From the cell containing the given text, extract its center point as [X, Y] coordinate. 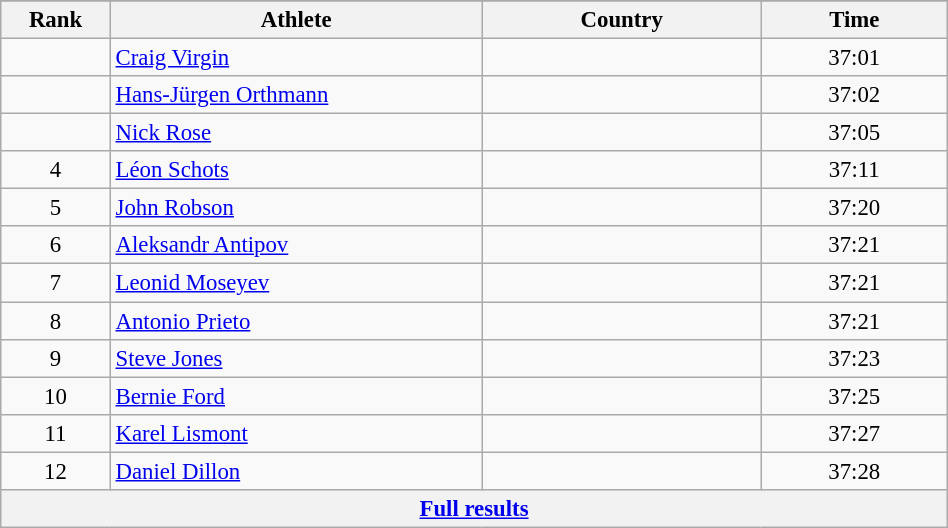
37:05 [854, 133]
Nick Rose [296, 133]
Time [854, 20]
Athlete [296, 20]
6 [56, 245]
Karel Lismont [296, 433]
Daniel Dillon [296, 471]
11 [56, 433]
John Robson [296, 208]
10 [56, 396]
Country [622, 20]
4 [56, 170]
Craig Virgin [296, 58]
Full results [474, 509]
37:28 [854, 471]
12 [56, 471]
Antonio Prieto [296, 321]
37:27 [854, 433]
7 [56, 283]
Rank [56, 20]
37:23 [854, 358]
5 [56, 208]
9 [56, 358]
Aleksandr Antipov [296, 245]
37:01 [854, 58]
37:25 [854, 396]
Léon Schots [296, 170]
37:02 [854, 95]
Hans-Jürgen Orthmann [296, 95]
Bernie Ford [296, 396]
Leonid Moseyev [296, 283]
37:20 [854, 208]
37:11 [854, 170]
8 [56, 321]
Steve Jones [296, 358]
